Locate the cell with the specified text and output its [X, Y] center coordinate. 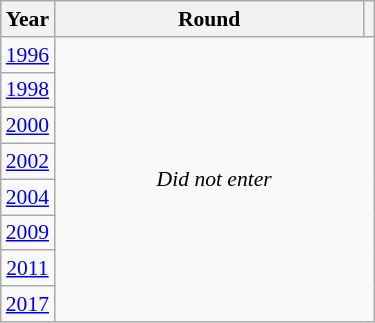
2000 [28, 126]
2009 [28, 233]
1996 [28, 55]
2002 [28, 162]
Year [28, 19]
Round [209, 19]
1998 [28, 90]
Did not enter [214, 180]
2017 [28, 304]
2004 [28, 197]
2011 [28, 269]
